From the cell containing the given text, extract its center point as (x, y) coordinate. 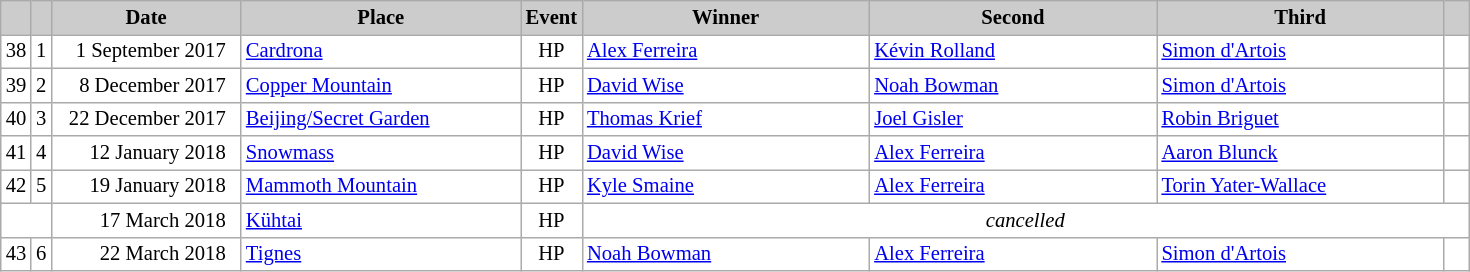
40 (16, 119)
Event (552, 17)
4 (41, 153)
Robin Briguet (1300, 119)
1 (41, 51)
38 (16, 51)
8 December 2017 (146, 85)
2 (41, 85)
Tignes (381, 254)
Beijing/Secret Garden (381, 119)
Kühtai (381, 220)
Third (1300, 17)
19 January 2018 (146, 186)
Torin Yater-Wallace (1300, 186)
12 January 2018 (146, 153)
Thomas Krief (726, 119)
39 (16, 85)
cancelled (1025, 220)
Kévin Rolland (1012, 51)
1 September 2017 (146, 51)
43 (16, 254)
Joel Gisler (1012, 119)
5 (41, 186)
Place (381, 17)
3 (41, 119)
Winner (726, 17)
Snowmass (381, 153)
6 (41, 254)
Date (146, 17)
Second (1012, 17)
22 December 2017 (146, 119)
Copper Mountain (381, 85)
Aaron Blunck (1300, 153)
17 March 2018 (146, 220)
42 (16, 186)
Kyle Smaine (726, 186)
Cardrona (381, 51)
Mammoth Mountain (381, 186)
41 (16, 153)
22 March 2018 (146, 254)
